Scan for the cell matching the given text and deliver its [x, y] coordinate at center. 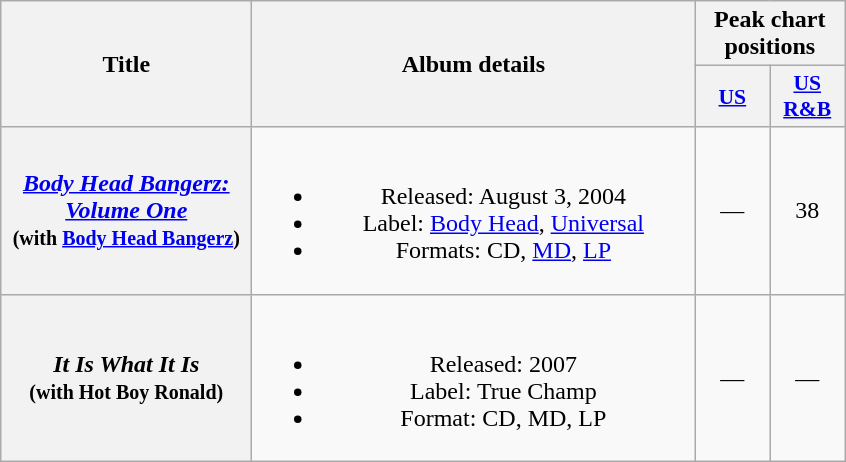
Peak chart positions [770, 34]
Released: August 3, 2004Label: Body Head, UniversalFormats: CD, MD, LP [474, 210]
US [732, 96]
Album details [474, 64]
Title [126, 64]
It Is What It Is(with Hot Boy Ronald) [126, 378]
US R&B [808, 96]
38 [808, 210]
Body Head Bangerz: Volume One(with Body Head Bangerz) [126, 210]
Released: 2007Label: True ChampFormat: CD, MD, LP [474, 378]
